Output the (x, y) coordinate of the center of the cell containing the given text.  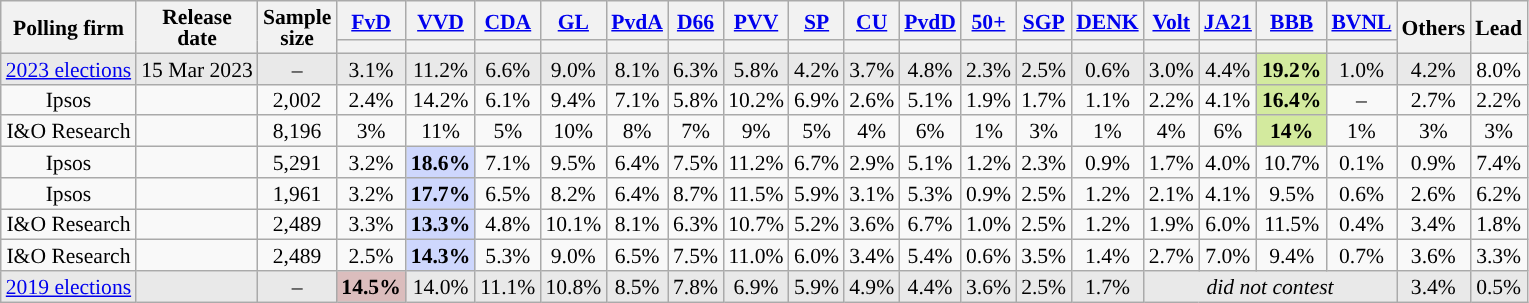
8.7% (696, 194)
14.0% (440, 286)
11.0% (756, 256)
0.1% (1361, 162)
VVD (440, 20)
2.1% (1172, 194)
SGP (1044, 20)
5.2% (816, 224)
2.4% (370, 100)
5,291 (297, 162)
3.7% (872, 68)
10% (573, 132)
14.5% (370, 286)
0.5% (1498, 286)
4.9% (872, 286)
BVNL (1361, 20)
8.2% (573, 194)
5.4% (930, 256)
8,196 (297, 132)
3.5% (1044, 256)
GL (573, 20)
4.0% (1228, 162)
8.0% (1498, 68)
2019 elections (68, 286)
8% (637, 132)
2.9% (872, 162)
PvdD (930, 20)
PvdA (637, 20)
FvD (370, 20)
1,961 (297, 194)
14.3% (440, 256)
SP (816, 20)
7.4% (1498, 162)
Polling firm (68, 27)
0.7% (1361, 256)
Samplesize (297, 27)
10.1% (573, 224)
10.2% (756, 100)
CDA (508, 20)
1.1% (1107, 100)
7% (696, 132)
50+ (988, 20)
did not contest (1270, 286)
Volt (1172, 20)
7.0% (1228, 256)
6.6% (508, 68)
7.8% (696, 286)
8.5% (637, 286)
15 Mar 2023 (197, 68)
JA21 (1228, 20)
DENK (1107, 20)
13.3% (440, 224)
10.8% (573, 286)
BBB (1292, 20)
14.2% (440, 100)
2023 elections (68, 68)
1.8% (1498, 224)
14% (1292, 132)
9% (756, 132)
11% (440, 132)
2,002 (297, 100)
0.4% (1361, 224)
Releasedate (197, 27)
Others (1433, 27)
Lead (1498, 27)
16.4% (1292, 100)
6.1% (508, 100)
1.4% (1107, 256)
6.2% (1498, 194)
3.0% (1172, 68)
11.1% (508, 286)
D66 (696, 20)
19.2% (1292, 68)
18.6% (440, 162)
PVV (756, 20)
17.7% (440, 194)
CU (872, 20)
